Identify which cell holds the provided text, then report its (x, y) central coordinate. 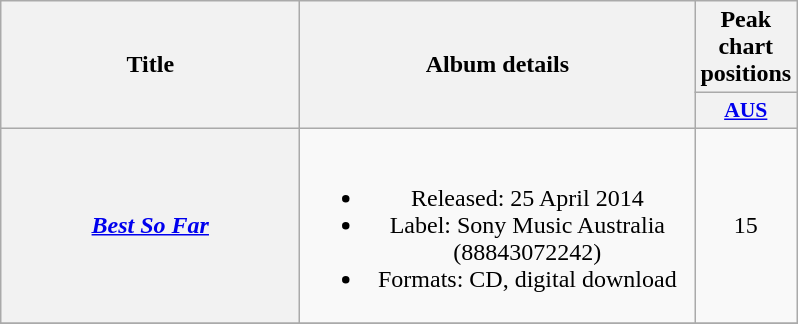
15 (746, 225)
Released: 25 April 2014Label: Sony Music Australia (88843072242)Formats: CD, digital download (498, 225)
Album details (498, 65)
AUS (746, 111)
Best So Far (150, 225)
Peak chart positions (746, 47)
Title (150, 65)
